Pinpoint the cell where the given text exists, returning its (x, y) midpoint coordinate. 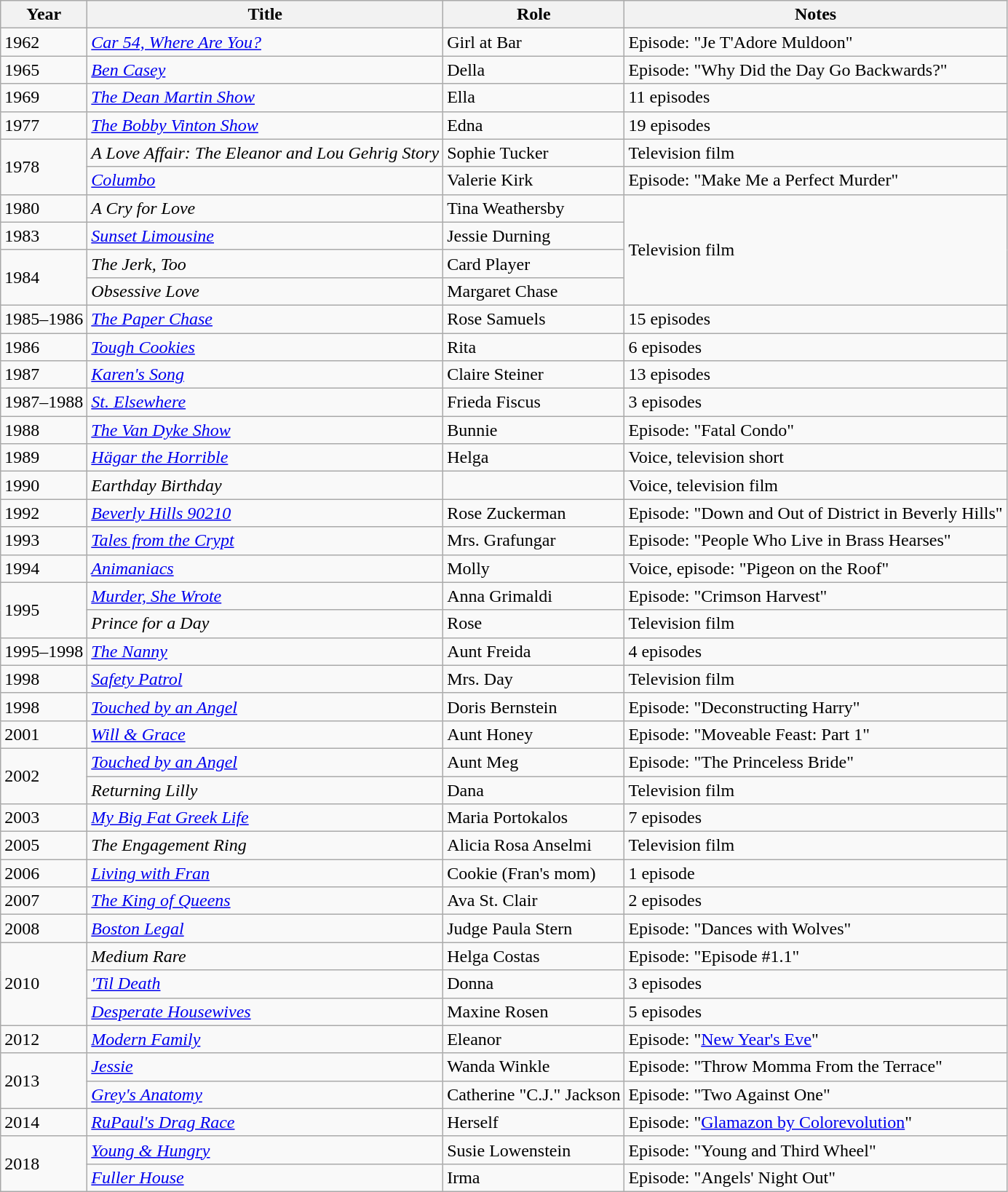
Episode: "Two Against One" (815, 1094)
Cookie (Fran's mom) (534, 873)
Prince for a Day (265, 624)
Episode: "Angels' Night Out" (815, 1177)
11 episodes (815, 98)
Episode: "Je T'Adore Muldoon" (815, 42)
1994 (44, 568)
1965 (44, 70)
Episode: "Glamazon by Colorevolution" (815, 1122)
7 episodes (815, 818)
Episode: "Crimson Harvest" (815, 596)
Animaniacs (265, 568)
Episode: "Episode #1.1" (815, 956)
The Paper Chase (265, 319)
Frieda Fiscus (534, 402)
RuPaul's Drag Race (265, 1122)
Irma (534, 1177)
Rose Zuckerman (534, 513)
1985–1986 (44, 319)
Voice, episode: "Pigeon on the Roof" (815, 568)
Title (265, 15)
The Bobby Vinton Show (265, 125)
13 episodes (815, 375)
Voice, television short (815, 458)
Desperate Housewives (265, 1012)
St. Elsewhere (265, 402)
1 episode (815, 873)
'Til Death (265, 984)
Voice, television film (815, 485)
Tough Cookies (265, 347)
Episode: "Deconstructing Harry" (815, 707)
Episode: "Why Did the Day Go Backwards?" (815, 70)
Mrs. Day (534, 679)
The Dean Martin Show (265, 98)
Safety Patrol (265, 679)
2006 (44, 873)
Returning Lilly (265, 790)
Maxine Rosen (534, 1012)
15 episodes (815, 319)
Car 54, Where Are You? (265, 42)
Episode: "New Year's Eve" (815, 1039)
Episode: "Throw Momma From the Terrace" (815, 1067)
2010 (44, 984)
1977 (44, 125)
Herself (534, 1122)
2018 (44, 1164)
The Nanny (265, 651)
1978 (44, 167)
1980 (44, 208)
2003 (44, 818)
Earthday Birthday (265, 485)
Anna Grimaldi (534, 596)
Wanda Winkle (534, 1067)
Rita (534, 347)
The Jerk, Too (265, 263)
Helga Costas (534, 956)
My Big Fat Greek Life (265, 818)
Ava St. Clair (534, 901)
The Van Dyke Show (265, 430)
2008 (44, 929)
Karen's Song (265, 375)
Episode: "The Princeless Bride" (815, 762)
Will & Grace (265, 734)
1987–1988 (44, 402)
Beverly Hills 90210 (265, 513)
The Engagement Ring (265, 846)
Episode: "Make Me a Perfect Murder" (815, 180)
Margaret Chase (534, 291)
Bunnie (534, 430)
Tales from the Crypt (265, 541)
1995–1998 (44, 651)
1990 (44, 485)
Hägar the Horrible (265, 458)
Jessie Durning (534, 236)
Card Player (534, 263)
Episode: "Moveable Feast: Part 1" (815, 734)
Rose Samuels (534, 319)
Modern Family (265, 1039)
Episode: "Down and Out of District in Beverly Hills" (815, 513)
Episode: "Dances with Wolves" (815, 929)
Sophie Tucker (534, 153)
Edna (534, 125)
Girl at Bar (534, 42)
1987 (44, 375)
1993 (44, 541)
Medium Rare (265, 956)
Murder, She Wrote (265, 596)
1988 (44, 430)
1989 (44, 458)
Ben Casey (265, 70)
Aunt Freida (534, 651)
1983 (44, 236)
Tina Weathersby (534, 208)
Claire Steiner (534, 375)
Sunset Limousine (265, 236)
Rose (534, 624)
Maria Portokalos (534, 818)
Columbo (265, 180)
Episode: "Fatal Condo" (815, 430)
1986 (44, 347)
Grey's Anatomy (265, 1094)
5 episodes (815, 1012)
1995 (44, 610)
2007 (44, 901)
Alicia Rosa Anselmi (534, 846)
Catherine "C.J." Jackson (534, 1094)
Role (534, 15)
Valerie Kirk (534, 180)
Obsessive Love (265, 291)
Boston Legal (265, 929)
Donna (534, 984)
Aunt Meg (534, 762)
2012 (44, 1039)
Episode: "People Who Live in Brass Hearses" (815, 541)
2 episodes (815, 901)
2014 (44, 1122)
6 episodes (815, 347)
Young & Hungry (265, 1150)
Mrs. Grafungar (534, 541)
Fuller House (265, 1177)
2001 (44, 734)
A Love Affair: The Eleanor and Lou Gehrig Story (265, 153)
2005 (44, 846)
1992 (44, 513)
Molly (534, 568)
Doris Bernstein (534, 707)
Notes (815, 15)
Della (534, 70)
19 episodes (815, 125)
Dana (534, 790)
2013 (44, 1081)
4 episodes (815, 651)
Susie Lowenstein (534, 1150)
Eleanor (534, 1039)
Helga (534, 458)
1969 (44, 98)
Judge Paula Stern (534, 929)
Year (44, 15)
Aunt Honey (534, 734)
Episode: "Young and Third Wheel" (815, 1150)
2002 (44, 776)
Jessie (265, 1067)
Ella (534, 98)
1962 (44, 42)
1984 (44, 277)
Living with Fran (265, 873)
The King of Queens (265, 901)
A Cry for Love (265, 208)
